Scan for the cell matching the given text and deliver its (X, Y) coordinate at center. 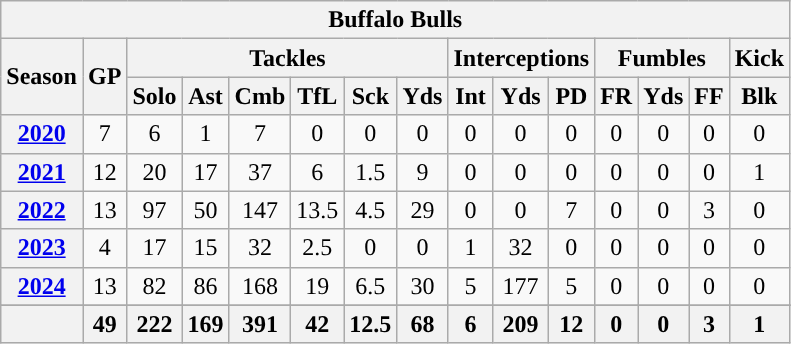
2.5 (318, 248)
50 (206, 210)
4 (104, 248)
Fumbles (662, 58)
2022 (42, 210)
49 (104, 324)
Interceptions (522, 58)
168 (260, 286)
TfL (318, 96)
12.5 (370, 324)
20 (154, 172)
222 (154, 324)
177 (520, 286)
1.5 (370, 172)
2023 (42, 248)
Ast (206, 96)
209 (520, 324)
Season (42, 77)
FF (709, 96)
391 (260, 324)
4.5 (370, 210)
Blk (759, 96)
PD (571, 96)
97 (154, 210)
29 (422, 210)
86 (206, 286)
19 (318, 286)
9 (422, 172)
2021 (42, 172)
42 (318, 324)
6.5 (370, 286)
13.5 (318, 210)
Solo (154, 96)
Cmb (260, 96)
Sck (370, 96)
15 (206, 248)
2024 (42, 286)
147 (260, 210)
82 (154, 286)
GP (104, 77)
Buffalo Bulls (396, 20)
Tackles (288, 58)
2020 (42, 134)
37 (260, 172)
Kick (759, 58)
169 (206, 324)
FR (616, 96)
Int (470, 96)
30 (422, 286)
68 (422, 324)
